Pinpoint the cell where the given text exists, returning its (X, Y) midpoint coordinate. 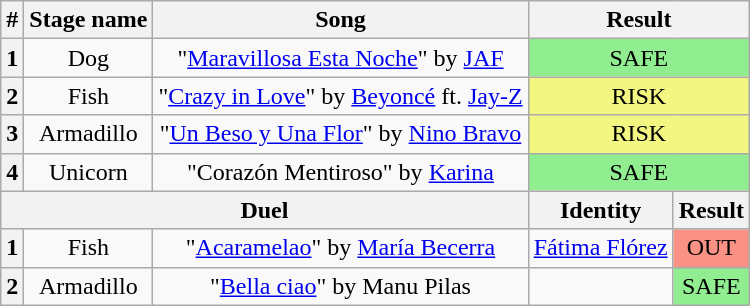
"Crazy in Love" by Beyoncé ft. Jay-Z (340, 96)
# (12, 20)
Duel (264, 210)
4 (12, 172)
Stage name (88, 20)
3 (12, 134)
"Bella ciao" by Manu Pilas (340, 286)
"Un Beso y Una Flor" by Nino Bravo (340, 134)
"Maravillosa Esta Noche" by JAF (340, 58)
Dog (88, 58)
Song (340, 20)
OUT (711, 248)
Unicorn (88, 172)
Fátima Flórez (600, 248)
Identity (600, 210)
"Corazón Mentiroso" by Karina (340, 172)
"Acaramelao" by María Becerra (340, 248)
